Capture the cell that displays the provided text and extract its [X, Y] central coordinate. 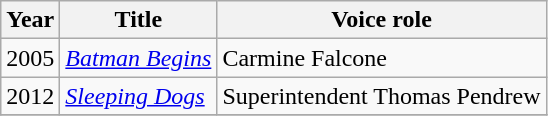
Title [138, 20]
Sleeping Dogs [138, 96]
Carmine Falcone [382, 58]
2005 [30, 58]
Batman Begins [138, 58]
Year [30, 20]
Voice role [382, 20]
2012 [30, 96]
Superintendent Thomas Pendrew [382, 96]
